Extract the [x, y] coordinate from the center of the cell holding the provided text.  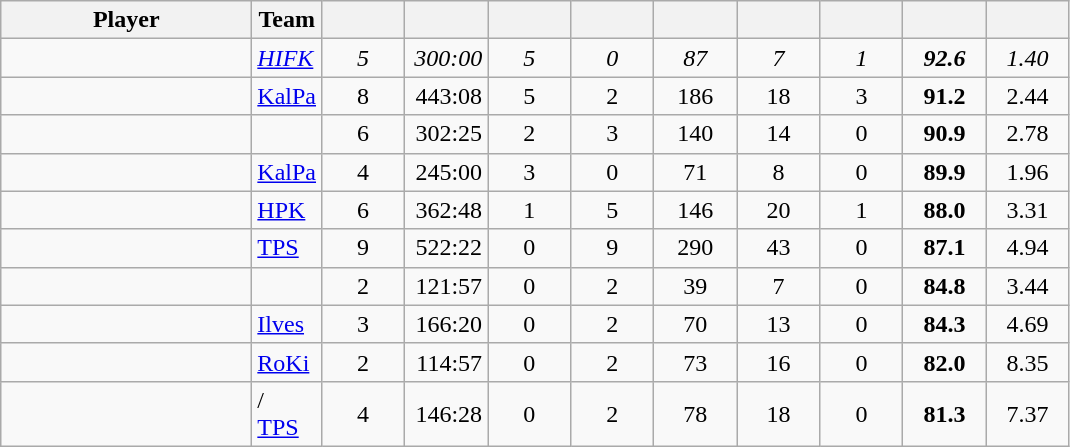
TPS [287, 248]
84.3 [944, 324]
166:20 [446, 324]
146:28 [446, 414]
7.37 [1028, 414]
/TPS [287, 414]
443:08 [446, 96]
HIFK [287, 58]
HPK [287, 210]
82.0 [944, 362]
87.1 [944, 248]
522:22 [446, 248]
Ilves [287, 324]
2.78 [1028, 134]
71 [696, 172]
186 [696, 96]
300:00 [446, 58]
4.69 [1028, 324]
91.2 [944, 96]
3.31 [1028, 210]
13 [778, 324]
8.35 [1028, 362]
20 [778, 210]
78 [696, 414]
43 [778, 248]
2.44 [1028, 96]
88.0 [944, 210]
302:25 [446, 134]
84.8 [944, 286]
81.3 [944, 414]
16 [778, 362]
Player [126, 20]
114:57 [446, 362]
89.9 [944, 172]
245:00 [446, 172]
4.94 [1028, 248]
39 [696, 286]
1.96 [1028, 172]
90.9 [944, 134]
73 [696, 362]
121:57 [446, 286]
1.40 [1028, 58]
14 [778, 134]
70 [696, 324]
3.44 [1028, 286]
RoKi [287, 362]
362:48 [446, 210]
290 [696, 248]
Team [287, 20]
146 [696, 210]
92.6 [944, 58]
87 [696, 58]
140 [696, 134]
